From the cell containing the given text, extract its center point as (X, Y) coordinate. 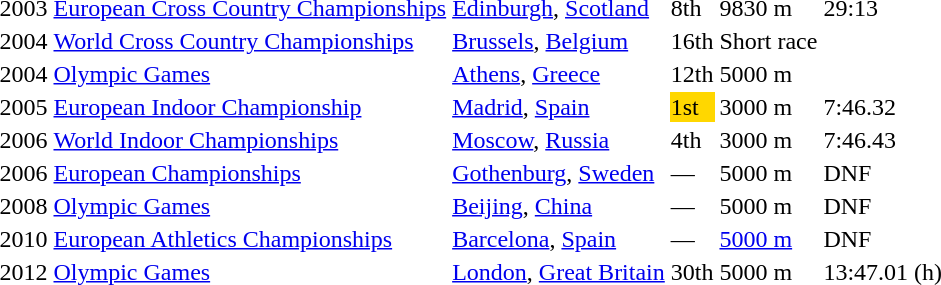
1st (692, 107)
16th (692, 41)
Gothenburg, Sweden (559, 173)
4th (692, 140)
Madrid, Spain (559, 107)
Barcelona, Spain (559, 239)
12th (692, 74)
Beijing, China (559, 206)
European Championships (250, 173)
European Athletics Championships (250, 239)
World Cross Country Championships (250, 41)
Short race (768, 41)
European Indoor Championship (250, 107)
Brussels, Belgium (559, 41)
Athens, Greece (559, 74)
Moscow, Russia (559, 140)
World Indoor Championships (250, 140)
